From the cell containing the given text, extract its center point as (x, y) coordinate. 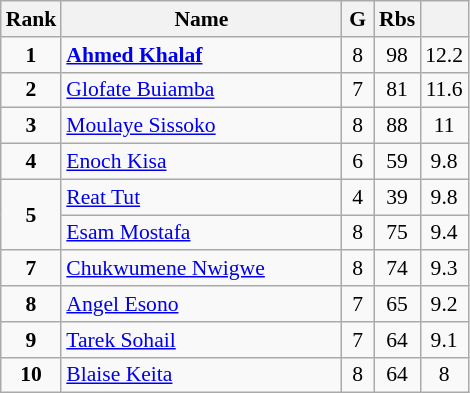
81 (397, 90)
3 (32, 126)
11.6 (444, 90)
G (358, 19)
65 (397, 304)
9 (32, 340)
75 (397, 233)
11 (444, 126)
74 (397, 269)
Enoch Kisa (201, 162)
Esam Mostafa (201, 233)
Name (201, 19)
5 (32, 214)
Moulaye Sissoko (201, 126)
98 (397, 55)
9.1 (444, 340)
9.2 (444, 304)
39 (397, 197)
88 (397, 126)
6 (358, 162)
Rbs (397, 19)
Rank (32, 19)
1 (32, 55)
12.2 (444, 55)
Chukwumene Nwigwe (201, 269)
Tarek Sohail (201, 340)
Ahmed Khalaf (201, 55)
9.4 (444, 233)
10 (32, 375)
Blaise Keita (201, 375)
2 (32, 90)
Reat Tut (201, 197)
Angel Esono (201, 304)
9.3 (444, 269)
Glofate Buiamba (201, 90)
59 (397, 162)
